Search for the cell housing the specified text and yield its (X, Y) center coordinate. 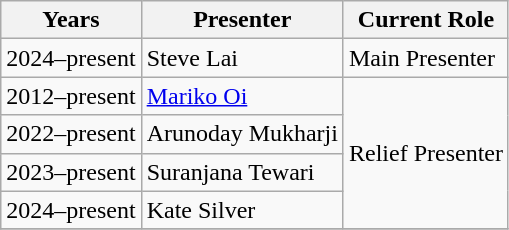
Mariko Oi (242, 96)
Arunoday Mukharji (242, 134)
Current Role (426, 20)
Kate Silver (242, 210)
Years (71, 20)
Relief Presenter (426, 153)
Steve Lai (242, 58)
Suranjana Tewari (242, 172)
Presenter (242, 20)
2023–present (71, 172)
Main Presenter (426, 58)
2022–present (71, 134)
2012–present (71, 96)
